Scan for the cell matching the given text and deliver its [x, y] coordinate at center. 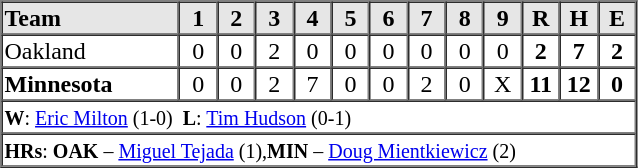
R [541, 18]
8 [465, 18]
W: Eric Milton (1-0) L: Tim Hudson (0-1) [319, 116]
HRs: OAK – Miguel Tejada (1),MIN – Doug Mientkiewicz (2) [319, 150]
Oakland [91, 50]
12 [579, 84]
Team [91, 18]
9 [503, 18]
1 [198, 18]
X [503, 84]
3 [274, 18]
Minnesota [91, 84]
H [579, 18]
E [617, 18]
4 [312, 18]
11 [541, 84]
5 [350, 18]
6 [388, 18]
